For the text-containing cell, return its midpoint in (x, y) coordinate format. 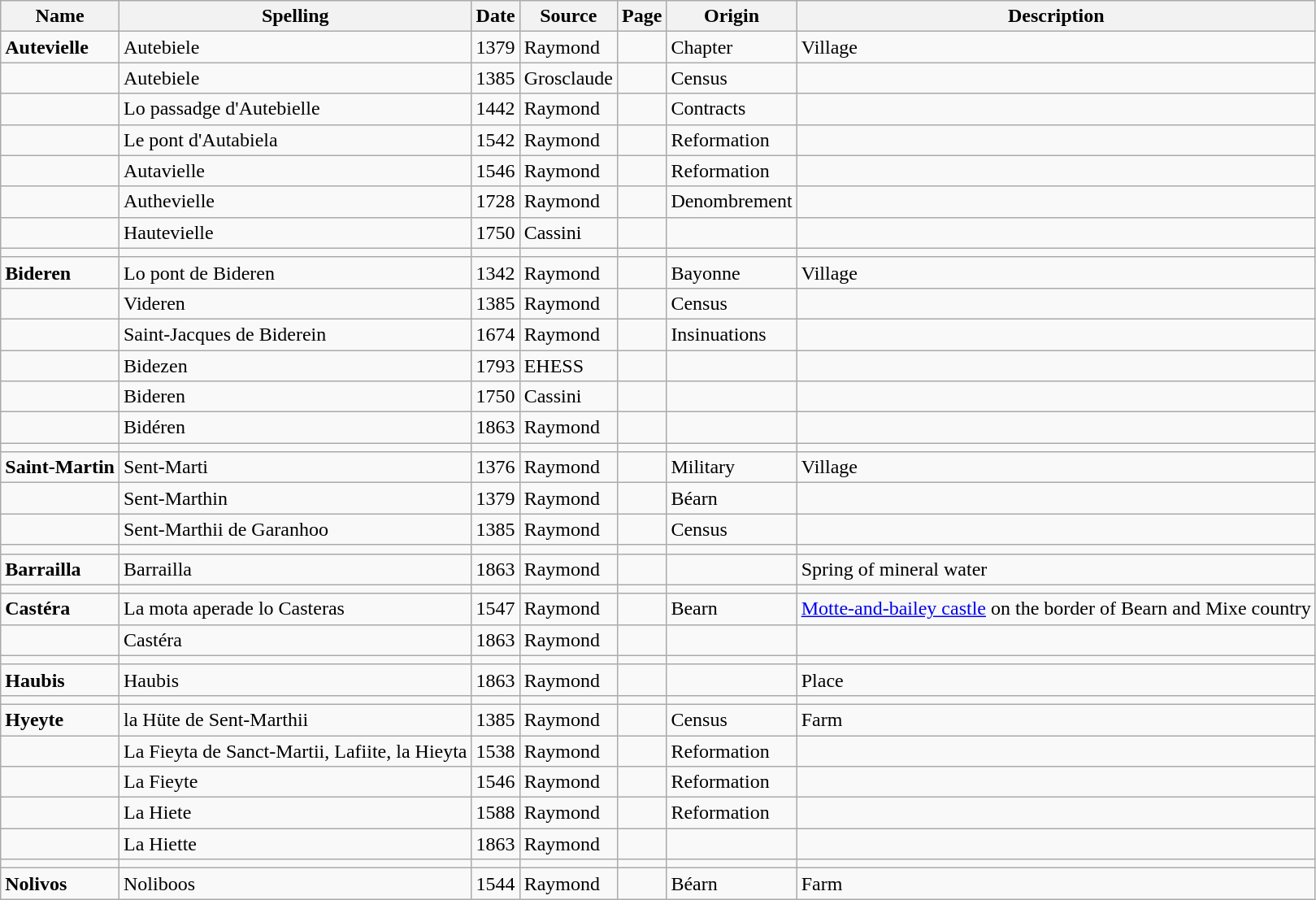
Source (568, 16)
Saint-Martin (60, 467)
Grosclaude (568, 78)
La Fieyta de Sanct-Martii, Lafiite, la Hieyta (295, 750)
Spring of mineral water (1056, 569)
1376 (496, 467)
Bidezen (295, 365)
Insinuations (732, 334)
Sent-Marthin (295, 498)
EHESS (568, 365)
Bearn (732, 609)
Bayonne (732, 272)
la Hüte de Sent-Marthii (295, 720)
Motte-and-bailey castle on the border of Bearn and Mixe country (1056, 609)
Description (1056, 16)
Lo pont de Bideren (295, 272)
La Hiette (295, 844)
1542 (496, 140)
Bidéren (295, 428)
1442 (496, 109)
Contracts (732, 109)
La Hiete (295, 813)
Autavielle (295, 171)
Place (1056, 680)
Sent-Marthii de Garanhoo (295, 529)
Denombrement (732, 202)
Le pont d'Autabiela (295, 140)
Videren (295, 303)
Noliboos (295, 884)
Autevielle (60, 47)
Sent-Marti (295, 467)
Nolivos (60, 884)
Military (732, 467)
Hyeyte (60, 720)
1538 (496, 750)
Authevielle (295, 202)
1728 (496, 202)
Spelling (295, 16)
1342 (496, 272)
1674 (496, 334)
1793 (496, 365)
Lo passadge d'Autebielle (295, 109)
1544 (496, 884)
La Fieyte (295, 782)
1547 (496, 609)
Date (496, 16)
La mota aperade lo Casteras (295, 609)
Origin (732, 16)
Saint-Jacques de Biderein (295, 334)
Name (60, 16)
Hautevielle (295, 233)
Page (641, 16)
Chapter (732, 47)
1588 (496, 813)
